Pinpoint the cell where the given text exists, returning its (X, Y) midpoint coordinate. 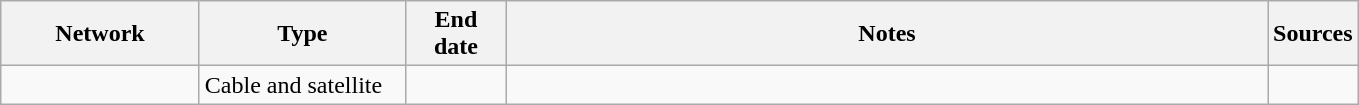
Notes (886, 34)
Cable and satellite (302, 85)
Type (302, 34)
Network (100, 34)
End date (456, 34)
Sources (1314, 34)
